Return the (x, y) coordinate for the center point of the cell that contains the specified text.  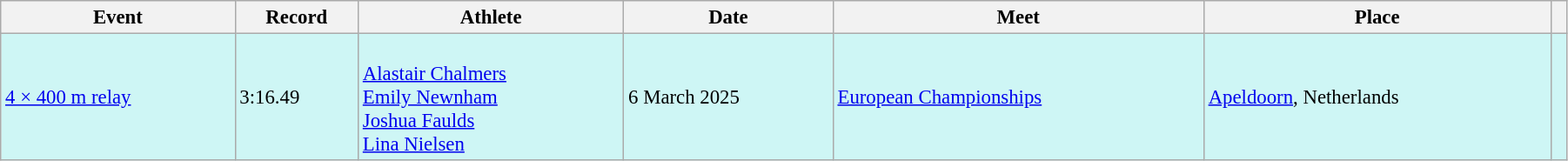
Alastair ChalmersEmily NewnhamJoshua FauldsLina Nielsen (491, 97)
Meet (1018, 17)
Date (728, 17)
Apeldoorn, Netherlands (1377, 97)
Record (296, 17)
Place (1377, 17)
4 × 400 m relay (118, 97)
3:16.49 (296, 97)
Athlete (491, 17)
6 March 2025 (728, 97)
European Championships (1018, 97)
Event (118, 17)
